Determine the (X, Y) coordinate at the center of the cell enclosing the given text.  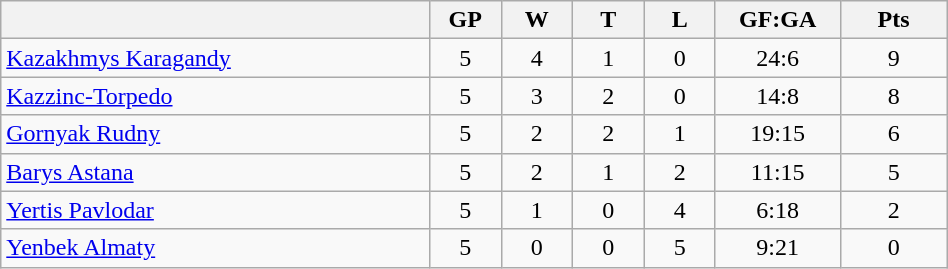
11:15 (778, 172)
6:18 (778, 210)
Yertis Pavlodar (216, 210)
Pts (894, 20)
3 (536, 96)
GP (466, 20)
Gornyak Rudny (216, 134)
8 (894, 96)
9:21 (778, 248)
9 (894, 58)
L (680, 20)
W (536, 20)
T (608, 20)
Yenbek Almaty (216, 248)
Kazzinc-Torpedo (216, 96)
Kazakhmys Karagandy (216, 58)
6 (894, 134)
24:6 (778, 58)
14:8 (778, 96)
Barys Astana (216, 172)
GF:GA (778, 20)
19:15 (778, 134)
